Determine the (X, Y) coordinate at the center of the cell enclosing the given text.  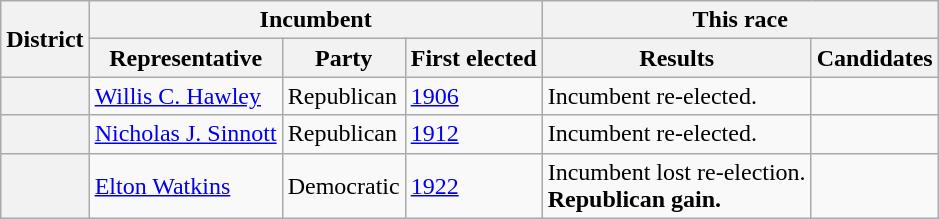
First elected (474, 58)
1922 (474, 186)
This race (740, 20)
Representative (186, 58)
1906 (474, 96)
District (45, 39)
Party (344, 58)
Nicholas J. Sinnott (186, 134)
Elton Watkins (186, 186)
Democratic (344, 186)
Results (676, 58)
Candidates (874, 58)
Incumbent lost re-election.Republican gain. (676, 186)
Incumbent (316, 20)
1912 (474, 134)
Willis C. Hawley (186, 96)
